Locate the cell with the specified text and output its [x, y] center coordinate. 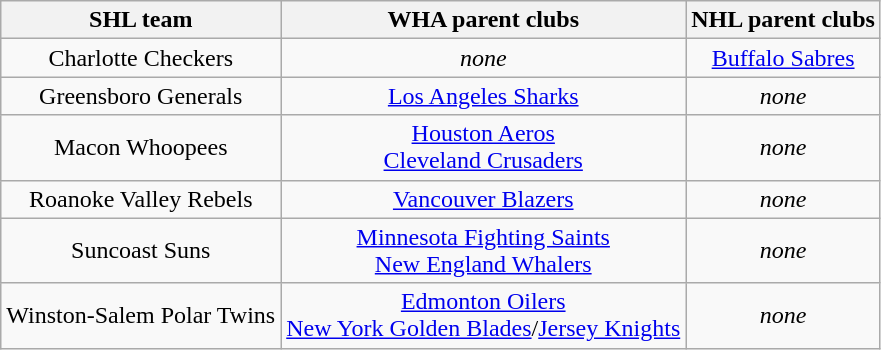
Buffalo Sabres [784, 58]
WHA parent clubs [484, 20]
SHL team [141, 20]
Greensboro Generals [141, 96]
Los Angeles Sharks [484, 96]
Suncoast Suns [141, 250]
Roanoke Valley Rebels [141, 199]
Minnesota Fighting SaintsNew England Whalers [484, 250]
Houston AerosCleveland Crusaders [484, 148]
Winston-Salem Polar Twins [141, 316]
NHL parent clubs [784, 20]
Edmonton OilersNew York Golden Blades/Jersey Knights [484, 316]
Macon Whoopees [141, 148]
Vancouver Blazers [484, 199]
Charlotte Checkers [141, 58]
